Pinpoint the cell where the given text exists, returning its [x, y] midpoint coordinate. 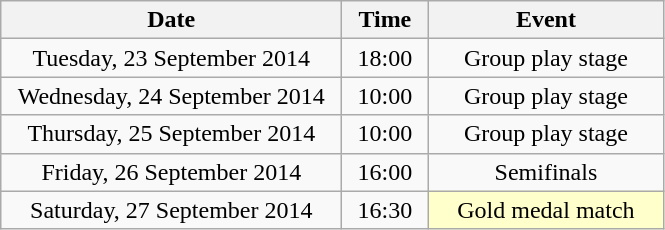
Gold medal match [546, 210]
Semifinals [546, 172]
Friday, 26 September 2014 [172, 172]
Time [385, 20]
16:30 [385, 210]
Thursday, 25 September 2014 [172, 134]
Event [546, 20]
16:00 [385, 172]
Tuesday, 23 September 2014 [172, 58]
18:00 [385, 58]
Date [172, 20]
Wednesday, 24 September 2014 [172, 96]
Saturday, 27 September 2014 [172, 210]
